Return the (x, y) coordinate for the center point of the cell that contains the specified text.  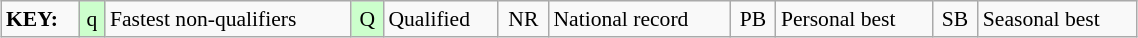
Personal best (854, 19)
KEY: (40, 19)
SB (955, 19)
Qualified (440, 19)
Fastest non-qualifiers (228, 19)
National record (639, 19)
q (92, 19)
PB (753, 19)
NR (523, 19)
Q (367, 19)
Seasonal best (1058, 19)
